From the cell containing the given text, extract its center point as (X, Y) coordinate. 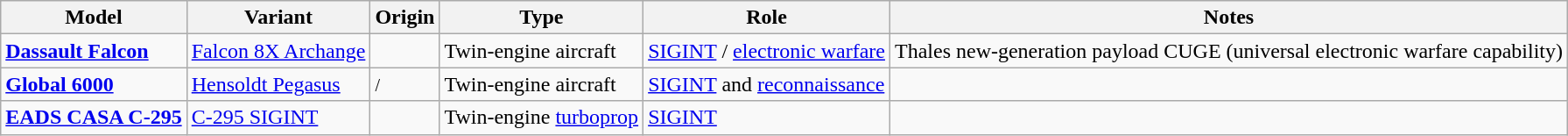
Type (541, 18)
Twin-engine turboprop (541, 118)
EADS CASA C-295 (94, 118)
C-295 SIGINT (278, 118)
Dassault Falcon (94, 51)
/ (404, 84)
SIGINT and reconnaissance (767, 84)
Thales new-generation payload CUGE (universal electronic warfare capability) (1228, 51)
SIGINT (767, 118)
Falcon 8X Archange (278, 51)
SIGINT / electronic warfare (767, 51)
Variant (278, 18)
Hensoldt Pegasus (278, 84)
Notes (1228, 18)
Role (767, 18)
Origin (404, 18)
Model (94, 18)
Global 6000 (94, 84)
